Output the [X, Y] coordinate of the center of the cell containing the given text.  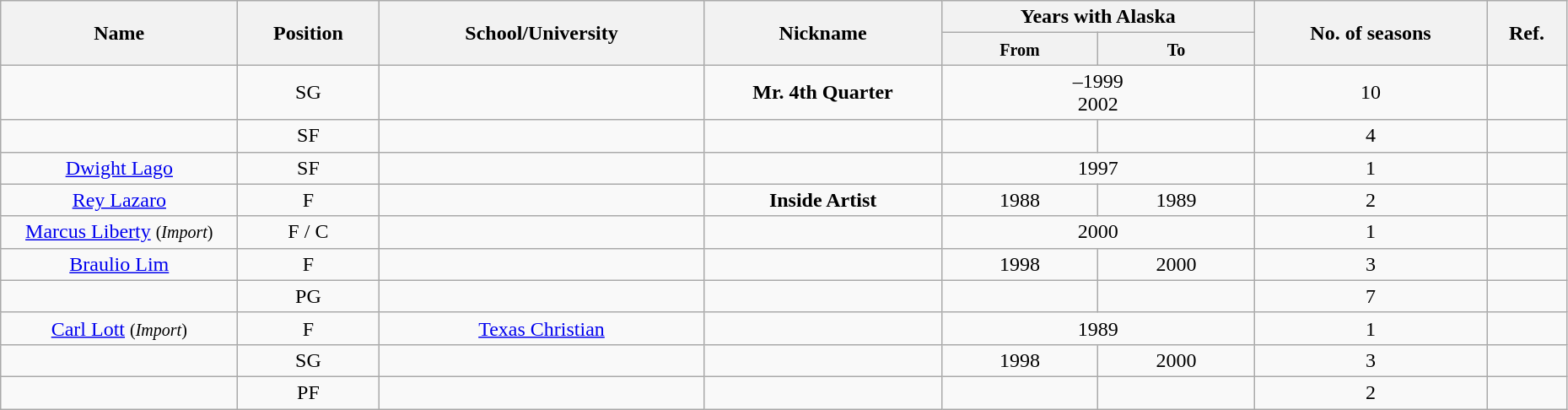
To [1177, 49]
Carl Lott (Import) [120, 328]
1988 [1020, 200]
–19992002 [1098, 93]
Nickname [823, 33]
Mr. 4th Quarter [823, 93]
Name [120, 33]
PF [309, 392]
10 [1370, 93]
PG [309, 296]
Years with Alaska [1098, 17]
Braulio Lim [120, 264]
Ref. [1527, 33]
1997 [1098, 168]
F / C [309, 232]
No. of seasons [1370, 33]
Rey Lazaro [120, 200]
Texas Christian [542, 328]
School/University [542, 33]
From [1020, 49]
Dwight Lago [120, 168]
Marcus Liberty (Import) [120, 232]
Position [309, 33]
4 [1370, 136]
7 [1370, 296]
Inside Artist [823, 200]
